Output the (X, Y) coordinate of the center of the cell containing the given text.  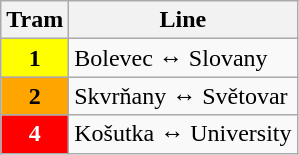
2 (35, 96)
Skvrňany ↔ Světovar (183, 96)
Line (183, 20)
Bolevec ↔ Slovany (183, 58)
1 (35, 58)
Košutka ↔ University (183, 134)
4 (35, 134)
Tram (35, 20)
